Pinpoint the cell where the given text exists, returning its (x, y) midpoint coordinate. 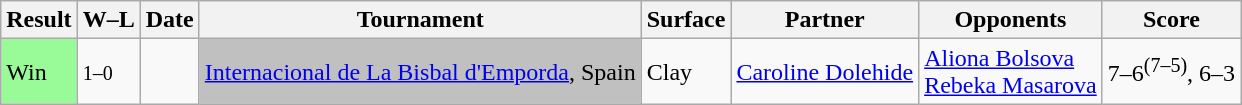
Surface (686, 20)
Opponents (1011, 20)
7–6(7–5), 6–3 (1171, 72)
Date (170, 20)
Caroline Dolehide (825, 72)
W–L (108, 20)
Internacional de La Bisbal d'Emporda, Spain (420, 72)
Partner (825, 20)
Score (1171, 20)
Aliona Bolsova Rebeka Masarova (1011, 72)
Tournament (420, 20)
Win (39, 72)
Result (39, 20)
1–0 (108, 72)
Clay (686, 72)
